Find where the given text appears and provide that cell's center as [x, y] coordinate. 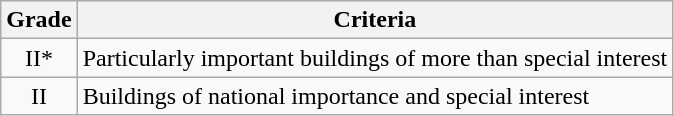
Particularly important buildings of more than special interest [375, 58]
Criteria [375, 20]
Buildings of national importance and special interest [375, 96]
Grade [39, 20]
II [39, 96]
II* [39, 58]
